Scan for the cell matching the given text and deliver its (x, y) coordinate at center. 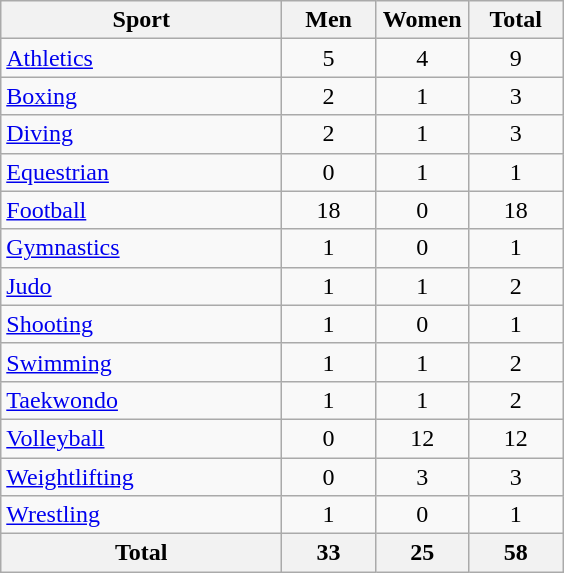
25 (422, 553)
Taekwondo (142, 400)
Judo (142, 286)
9 (516, 58)
5 (329, 58)
Boxing (142, 96)
Volleyball (142, 438)
4 (422, 58)
33 (329, 553)
Equestrian (142, 172)
Swimming (142, 362)
Women (422, 20)
Men (329, 20)
Wrestling (142, 515)
58 (516, 553)
Weightlifting (142, 477)
Athletics (142, 58)
Sport (142, 20)
Gymnastics (142, 248)
Shooting (142, 324)
Football (142, 210)
Diving (142, 134)
